Return the [X, Y] coordinate for the center point of the cell that contains the specified text.  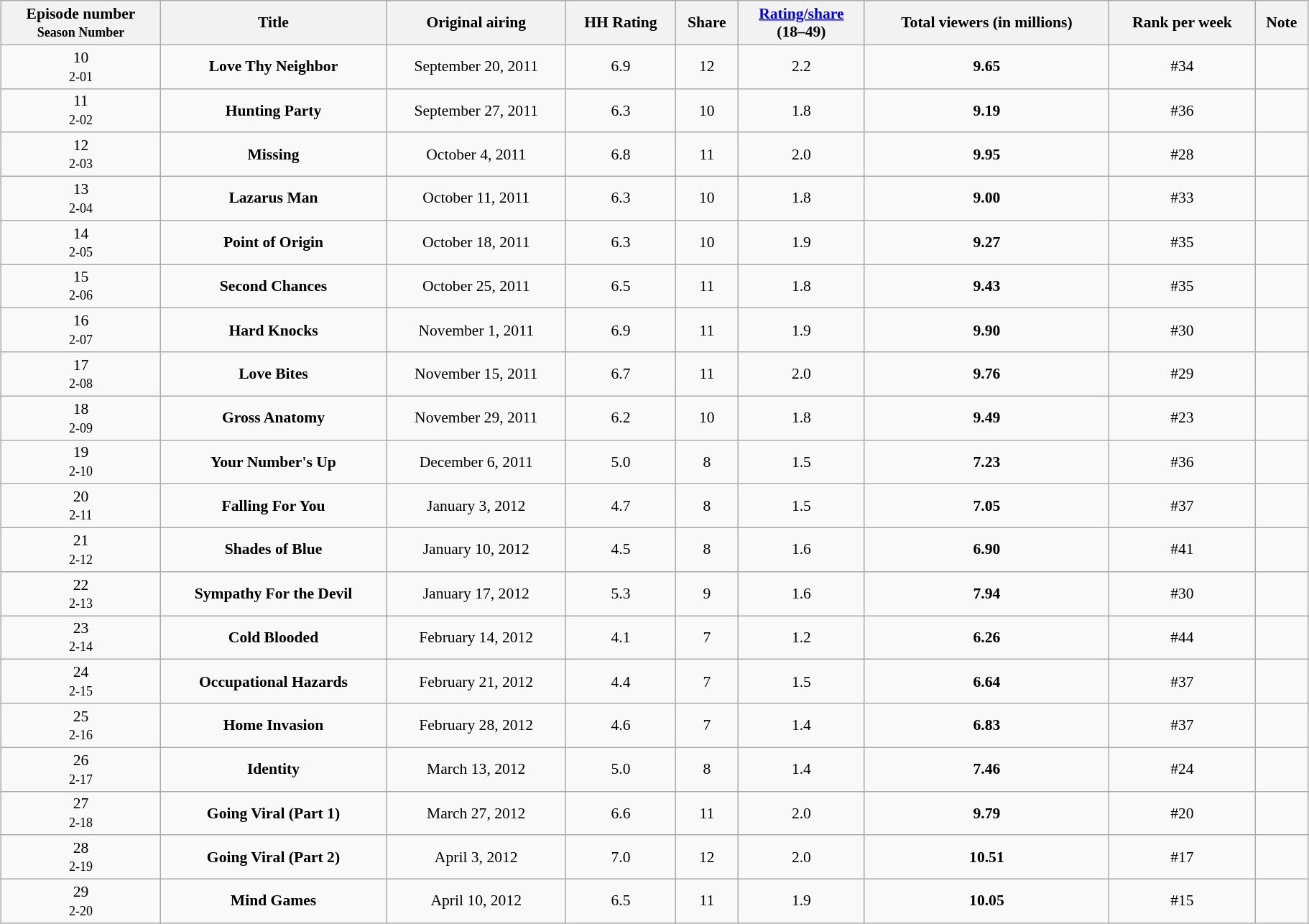
Mind Games [273, 901]
October 25, 2011 [476, 286]
October 11, 2011 [476, 198]
January 10, 2012 [476, 550]
Episode numberSeason Number [81, 23]
152-06 [81, 286]
HH Rating [621, 23]
7.46 [986, 769]
6.6 [621, 813]
Hard Knocks [273, 331]
272-18 [81, 813]
Second Chances [273, 286]
January 17, 2012 [476, 593]
Hunting Party [273, 111]
Title [273, 23]
#44 [1183, 638]
Falling For You [273, 506]
282-19 [81, 858]
January 3, 2012 [476, 506]
162-07 [81, 331]
Sympathy For the Devil [273, 593]
9.49 [986, 418]
October 18, 2011 [476, 243]
September 27, 2011 [476, 111]
December 6, 2011 [476, 461]
7.94 [986, 593]
212-12 [81, 550]
November 29, 2011 [476, 418]
#41 [1183, 550]
#28 [1183, 155]
9.95 [986, 155]
142-05 [81, 243]
9.79 [986, 813]
Going Viral (Part 2) [273, 858]
November 1, 2011 [476, 331]
7.0 [621, 858]
9.43 [986, 286]
182-09 [81, 418]
9.27 [986, 243]
4.5 [621, 550]
Cold Blooded [273, 638]
102-01 [81, 66]
Home Invasion [273, 726]
262-17 [81, 769]
6.8 [621, 155]
4.4 [621, 681]
6.83 [986, 726]
6.2 [621, 418]
292-20 [81, 901]
Total viewers (in millions) [986, 23]
7.23 [986, 461]
Your Number's Up [273, 461]
April 3, 2012 [476, 858]
122-03 [81, 155]
Note [1282, 23]
#17 [1183, 858]
Occupational Hazards [273, 681]
172-08 [81, 374]
March 13, 2012 [476, 769]
March 27, 2012 [476, 813]
Rank per week [1183, 23]
9.00 [986, 198]
#34 [1183, 66]
February 14, 2012 [476, 638]
2.2 [801, 66]
10.51 [986, 858]
7.05 [986, 506]
5.3 [621, 593]
6.7 [621, 374]
Going Viral (Part 1) [273, 813]
6.64 [986, 681]
9.90 [986, 331]
Original airing [476, 23]
4.1 [621, 638]
#33 [1183, 198]
9.76 [986, 374]
9 [707, 593]
132-04 [81, 198]
#15 [1183, 901]
4.6 [621, 726]
9.19 [986, 111]
Gross Anatomy [273, 418]
#29 [1183, 374]
September 20, 2011 [476, 66]
November 15, 2011 [476, 374]
252-16 [81, 726]
Rating/share(18–49) [801, 23]
Identity [273, 769]
Missing [273, 155]
6.90 [986, 550]
#24 [1183, 769]
Love Thy Neighbor [273, 66]
202-11 [81, 506]
232-14 [81, 638]
Love Bites [273, 374]
242-15 [81, 681]
9.65 [986, 66]
222-13 [81, 593]
#23 [1183, 418]
Share [707, 23]
#20 [1183, 813]
112-02 [81, 111]
4.7 [621, 506]
October 4, 2011 [476, 155]
Lazarus Man [273, 198]
February 21, 2012 [476, 681]
February 28, 2012 [476, 726]
192-10 [81, 461]
10.05 [986, 901]
April 10, 2012 [476, 901]
6.26 [986, 638]
Point of Origin [273, 243]
1.2 [801, 638]
Shades of Blue [273, 550]
